Identify which cell holds the provided text, then report its [X, Y] central coordinate. 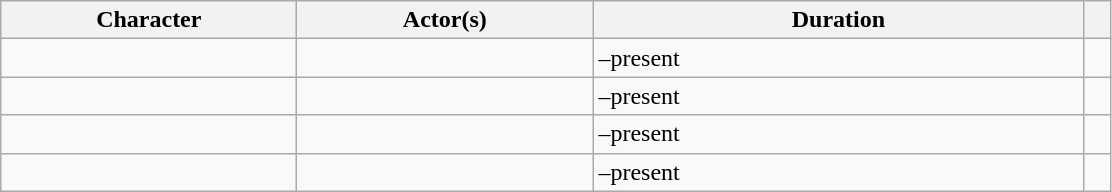
Duration [838, 20]
Actor(s) [445, 20]
Character [149, 20]
